Detect which cell encompasses the target text, then output its (X, Y) center coordinate. 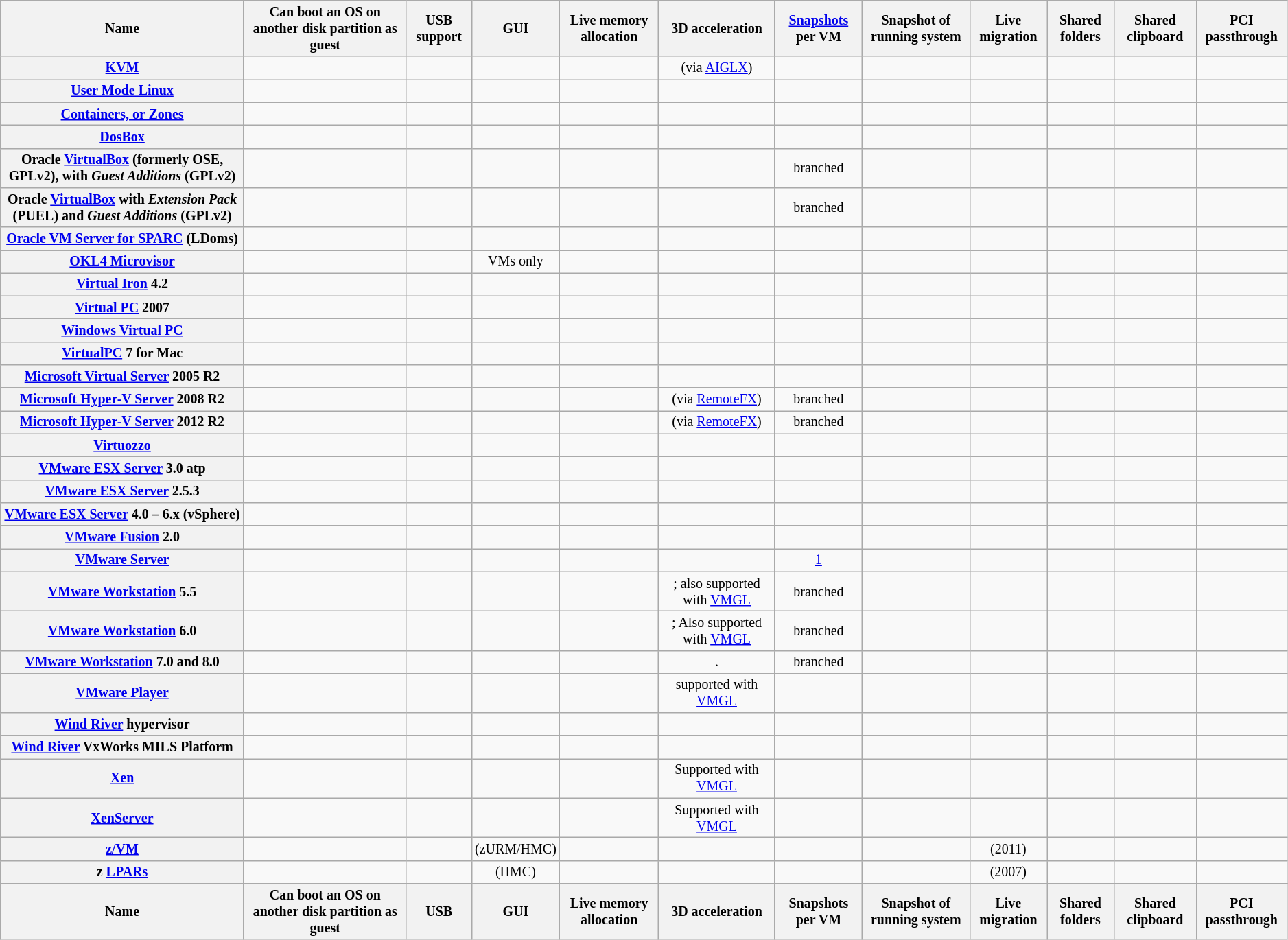
(via AIGLX) (717, 69)
Oracle VirtualBox with Extension Pack (PUEL) and Guest Additions (GPLv2) (122, 207)
KVM (122, 69)
(zURM/HMC) (515, 849)
Microsoft Hyper-V Server 2012 R2 (122, 423)
VMware Workstation 5.5 (122, 591)
OKL4 Microvisor (122, 262)
VMware Workstation 6.0 (122, 631)
Oracle VM Server for SPARC (LDoms) (122, 239)
Microsoft Hyper-V Server 2008 R2 (122, 399)
supported with VMGL (717, 693)
XenServer (122, 818)
USB (439, 911)
Microsoft Virtual Server 2005 R2 (122, 376)
DosBox (122, 137)
Virtuozzo (122, 446)
z LPARs (122, 873)
; also supported with VMGL (717, 591)
VMs only (515, 262)
; Also supported with VMGL (717, 631)
VMware Fusion 2.0 (122, 537)
Oracle VirtualBox (formerly OSE, GPLv2), with Guest Additions (GPLv2) (122, 167)
VMware Player (122, 693)
VMware ESX Server 3.0 atp (122, 468)
VMware Server (122, 560)
Windows Virtual PC (122, 331)
. (717, 661)
z/VM (122, 849)
VMware Workstation 7.0 and 8.0 (122, 661)
USB support (439, 29)
1 (818, 560)
Virtual Iron 4.2 (122, 284)
(2011) (1008, 849)
Xen (122, 778)
User Mode Linux (122, 91)
VirtualPC 7 for Mac (122, 354)
Wind River hypervisor (122, 725)
Containers, or Zones (122, 114)
VMware ESX Server 4.0 – 6.x (vSphere) (122, 515)
Wind River VxWorks MILS Platform (122, 748)
VMware ESX Server 2.5.3 (122, 491)
(2007) (1008, 873)
Virtual PC 2007 (122, 307)
(HMC) (515, 873)
